Pinpoint the cell where the given text exists, returning its (X, Y) midpoint coordinate. 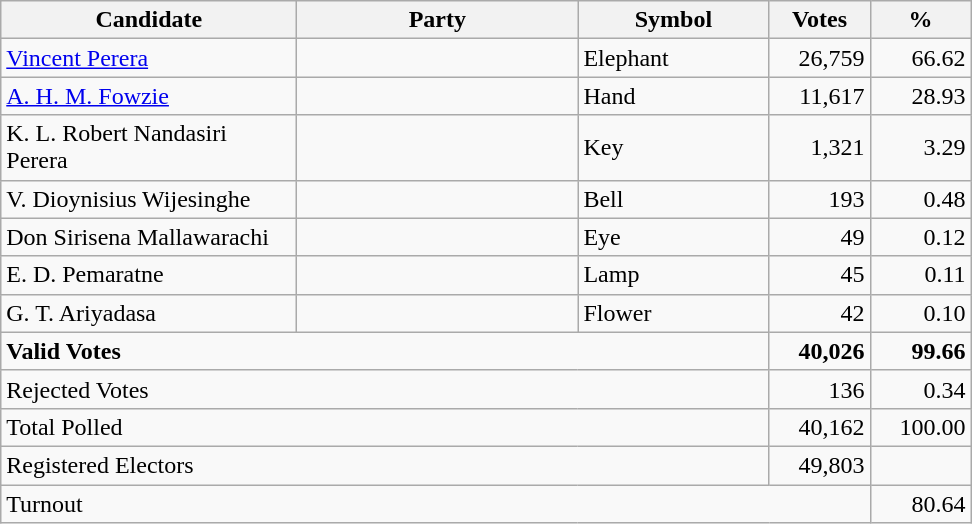
Key (674, 148)
E. D. Pemaratne (149, 275)
K. L. Robert Nandasiri Perera (149, 148)
193 (820, 199)
26,759 (820, 58)
Bell (674, 199)
99.66 (920, 351)
Eye (674, 237)
Registered Electors (385, 465)
66.62 (920, 58)
40,026 (820, 351)
Hand (674, 96)
28.93 (920, 96)
Rejected Votes (385, 389)
80.64 (920, 503)
40,162 (820, 427)
0.11 (920, 275)
Symbol (674, 20)
Elephant (674, 58)
Flower (674, 313)
1,321 (820, 148)
Total Polled (385, 427)
Valid Votes (385, 351)
Candidate (149, 20)
49,803 (820, 465)
0.12 (920, 237)
49 (820, 237)
Votes (820, 20)
45 (820, 275)
A. H. M. Fowzie (149, 96)
0.34 (920, 389)
G. T. Ariyadasa (149, 313)
Vincent Perera (149, 58)
Don Sirisena Mallawarachi (149, 237)
Party (438, 20)
100.00 (920, 427)
Turnout (436, 503)
3.29 (920, 148)
Lamp (674, 275)
0.48 (920, 199)
0.10 (920, 313)
% (920, 20)
V. Dioynisius Wijesinghe (149, 199)
42 (820, 313)
136 (820, 389)
11,617 (820, 96)
